For the text-containing cell, return its midpoint in (x, y) coordinate format. 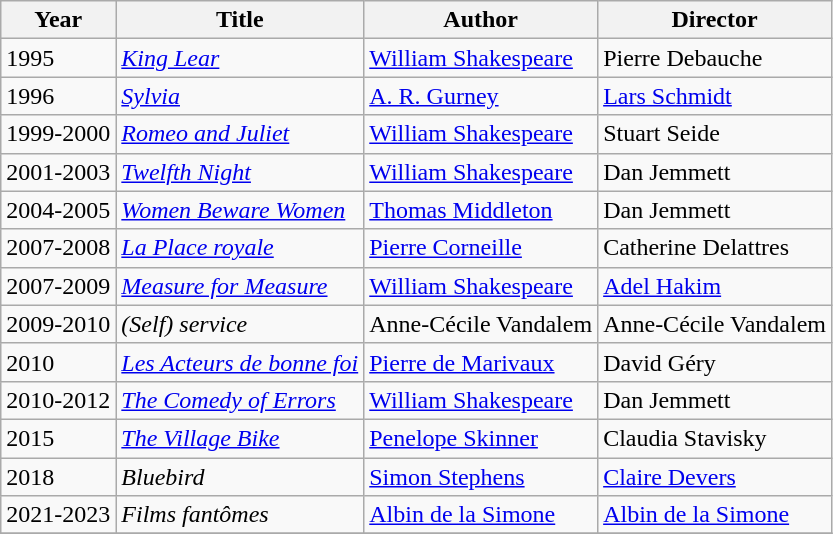
Pierre de Marivaux (481, 362)
Women Beware Women (240, 210)
Twelfth Night (240, 172)
2018 (58, 477)
2004-2005 (58, 210)
King Lear (240, 58)
Thomas Middleton (481, 210)
2007-2009 (58, 286)
Romeo and Juliet (240, 134)
Sylvia (240, 96)
The Village Bike (240, 438)
Title (240, 20)
Pierre Corneille (481, 248)
Catherine Delattres (715, 248)
Penelope Skinner (481, 438)
1999-2000 (58, 134)
2010-2012 (58, 400)
Director (715, 20)
Pierre Debauche (715, 58)
Author (481, 20)
2001-2003 (58, 172)
Bluebird (240, 477)
A. R. Gurney (481, 96)
Simon Stephens (481, 477)
David Géry (715, 362)
Claire Devers (715, 477)
Year (58, 20)
2009-2010 (58, 324)
1996 (58, 96)
2007-2008 (58, 248)
Lars Schmidt (715, 96)
Films fantômes (240, 515)
2015 (58, 438)
La Place royale (240, 248)
2021-2023 (58, 515)
Les Acteurs de bonne foi (240, 362)
Adel Hakim (715, 286)
Stuart Seide (715, 134)
2010 (58, 362)
(Self) service (240, 324)
1995 (58, 58)
Claudia Stavisky (715, 438)
Measure for Measure (240, 286)
The Comedy of Errors (240, 400)
